Locate the cell with the specified text and output its [x, y] center coordinate. 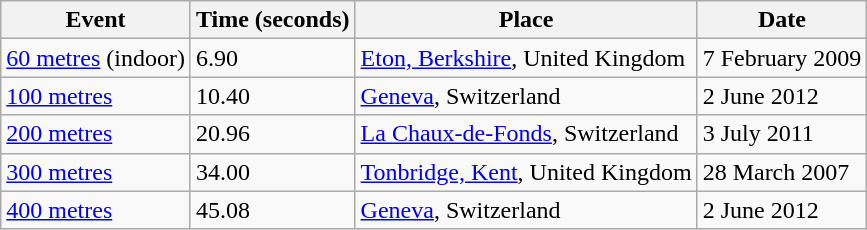
60 metres (indoor) [96, 58]
28 March 2007 [782, 172]
20.96 [272, 134]
Time (seconds) [272, 20]
300 metres [96, 172]
10.40 [272, 96]
45.08 [272, 210]
400 metres [96, 210]
La Chaux-de-Fonds, Switzerland [526, 134]
3 July 2011 [782, 134]
200 metres [96, 134]
Place [526, 20]
Tonbridge, Kent, United Kingdom [526, 172]
Eton, Berkshire, United Kingdom [526, 58]
6.90 [272, 58]
7 February 2009 [782, 58]
Event [96, 20]
100 metres [96, 96]
Date [782, 20]
34.00 [272, 172]
